Pinpoint the cell where the given text exists, returning its (x, y) midpoint coordinate. 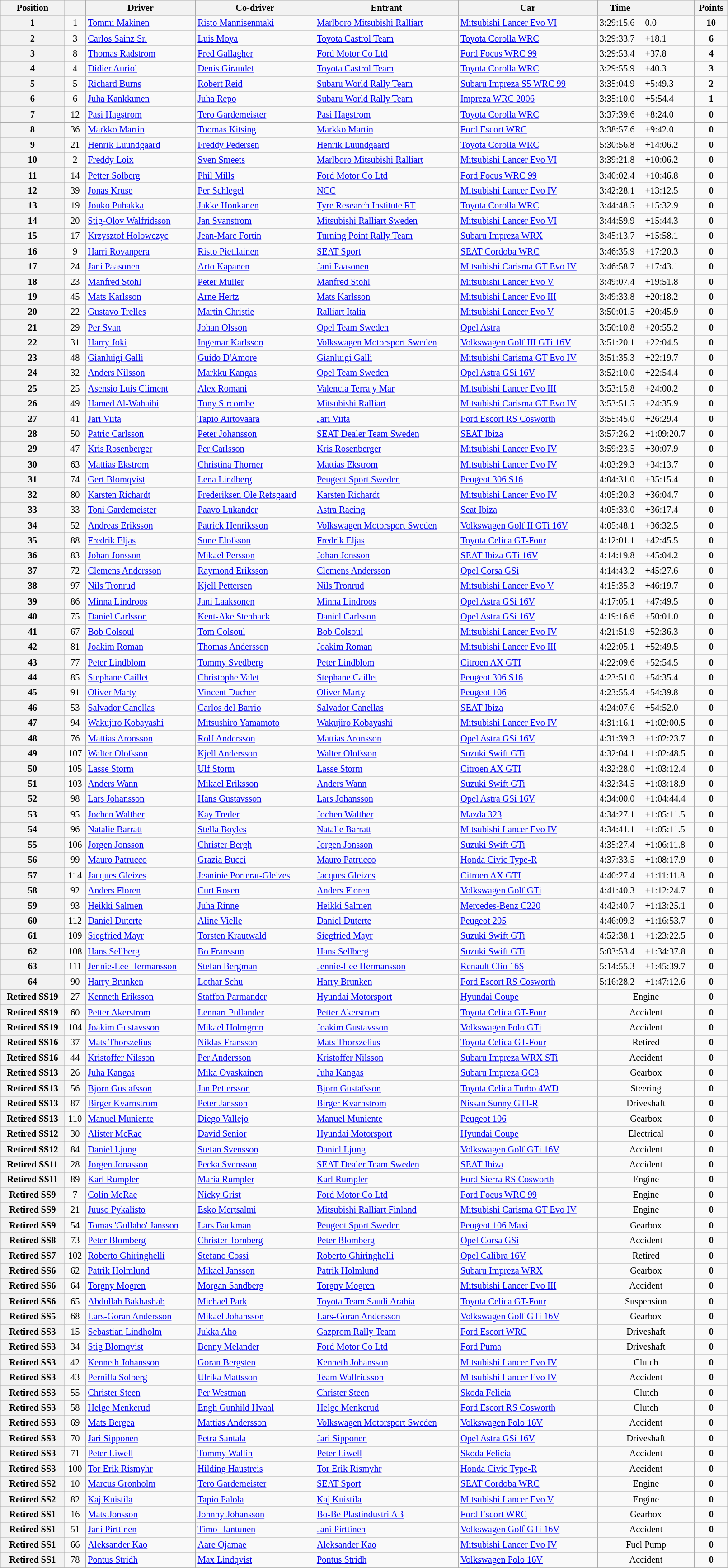
Subaru Impreza S5 WRC 99 (528, 84)
+52:49.5 (669, 647)
+17:20.3 (669, 251)
+1:45:39.7 (669, 967)
Fred Gallagher (255, 53)
69 (75, 1423)
4:14:43.2 (620, 571)
Peter Johansson (255, 434)
Juuso Pykalisto (140, 1210)
+54:39.8 (669, 693)
+45:27.6 (669, 571)
3:53:51.5 (620, 403)
Mercedes-Benz C220 (528, 906)
Stefan Bergman (255, 967)
+1:23:22.5 (669, 936)
78 (75, 1560)
+52:36.3 (669, 632)
4:17:05.1 (620, 601)
Per Westman (255, 1393)
4:34:27.1 (620, 814)
+5:54.4 (669, 99)
4:46:09.3 (620, 921)
97 (75, 586)
Peugeot 106 Maxi (528, 1225)
+15:32.9 (669, 206)
+20:18.2 (669, 297)
NCC (386, 190)
Frederiksen Ole Refsgaard (255, 495)
Jakke Honkanen (255, 206)
Electrical (646, 1134)
84 (75, 1149)
+1:03:18.9 (669, 784)
+20:55.2 (669, 327)
5:30:56.8 (620, 145)
Tommy Svedberg (255, 662)
Abdullah Bakhashab (140, 1301)
Volkswagen Golf III GTi 16V (528, 343)
Subaru Impreza WRX STi (528, 1058)
105 (75, 769)
Peugeot 205 (528, 921)
Ingemar Karlsson (255, 343)
Steering (646, 1088)
Kjell Pettersen (255, 586)
Gustavo Trelles (140, 312)
Bo-Be Plastindustri AB (386, 1514)
Risto Pietilainen (255, 251)
4:21:51.9 (620, 632)
+52:54.5 (669, 662)
46 (33, 708)
Toni Gardemeister (140, 510)
+46:19.7 (669, 586)
71 (75, 1454)
Tony Sircombe (255, 403)
Lena Lindberg (255, 480)
4:41:40.3 (620, 890)
67 (75, 632)
+1:08:17.9 (669, 860)
Tapio Palola (255, 1499)
+17:43.1 (669, 266)
Turning Point Rally Team (386, 236)
Lennart Pullander (255, 1012)
Nissan Sunny GTI-R (528, 1104)
Aline Vielle (255, 921)
4:14:19.8 (620, 556)
Arne Hertz (255, 297)
57 (33, 875)
65 (75, 1301)
3:50:10.8 (620, 327)
Robert Reid (255, 84)
Alex Romani (255, 388)
Arto Kapanen (255, 266)
Esko Mertsalmi (255, 1210)
Benny Melander (255, 1347)
Mats Bergea (140, 1423)
Hamed Al-Wahaibi (140, 403)
Goran Bergsten (255, 1362)
61 (33, 936)
Retired SS5 (33, 1317)
38 (33, 586)
Car (528, 8)
110 (75, 1119)
Fuel Pump (646, 1545)
Andreas Eriksson (140, 525)
Max Lindqvist (255, 1560)
Denis Giraudet (255, 69)
Christina Thorner (255, 464)
Tyre Research Institute RT (386, 206)
Harri Rovanpera (140, 251)
Aare Ojamae (255, 1545)
+1:11:11.8 (669, 875)
75 (75, 617)
4:35:27.4 (620, 845)
Time (620, 8)
Risto Mannisenmaki (255, 23)
+20:45.9 (669, 312)
4:22:05.1 (620, 647)
4:32:04.1 (620, 754)
Christer Bergh (255, 845)
Hilding Haustreis (255, 1469)
Volkswagen Polo GTi (528, 1027)
88 (75, 540)
Petter Solberg (140, 175)
73 (75, 1240)
Gazprom Rally Team (386, 1332)
4:34:41.1 (620, 830)
+1:47:12.6 (669, 982)
Michael Park (255, 1301)
+50:01.0 (669, 617)
+1:03:12.4 (669, 769)
Carlos Sainz Sr. (140, 38)
+8:24.0 (669, 114)
Opel Calibra 16V (528, 1256)
Driver (140, 8)
Colin McRae (140, 1195)
Christophe Valet (255, 677)
4:23:55.4 (620, 693)
Seat Ibiza (528, 510)
Mitsubishi Ralliart Sweden (386, 221)
+47:49.5 (669, 601)
5:16:28.2 (620, 982)
Mikael Eriksson (255, 784)
4:23:51.0 (620, 677)
Freddy Pedersen (255, 145)
3:39:21.8 (620, 160)
5:14:55.3 (620, 967)
Juha Repo (255, 99)
Carlos del Barrio (255, 708)
Alister McRae (140, 1134)
+36:04.7 (669, 495)
Renault Clio 16S (528, 967)
+24:35.9 (669, 403)
Diego Vallejo (255, 1119)
11 (33, 175)
+9:42.0 (669, 130)
99 (75, 860)
Peter Jansson (255, 1104)
Entrant (386, 8)
Mitsubishi Ralliart Finland (386, 1210)
Subaru Impreza GC8 (528, 1073)
3:37:39.6 (620, 114)
Mikael Jansson (255, 1271)
Thomas Radstrom (140, 53)
3:42:28.1 (620, 190)
Pernilla Solberg (140, 1377)
Per Andersson (255, 1058)
Jukka Aho (255, 1332)
114 (75, 875)
Volkswagen Golf GTi (528, 890)
Martin Christie (255, 312)
4:42:40.7 (620, 906)
Guido D'Amore (255, 358)
3:46:35.9 (620, 251)
Pecka Svensson (255, 1164)
18 (33, 282)
+1:09:20.7 (669, 434)
+18.1 (669, 38)
90 (75, 982)
Toyota Team Saudi Arabia (386, 1301)
Retired SS7 (33, 1256)
Mikael Persson (255, 556)
4:40:27.4 (620, 875)
Stefano Cossi (255, 1256)
+22:19.7 (669, 358)
107 (75, 754)
Kent-Ake Stenback (255, 617)
80 (75, 495)
Points (711, 8)
Juha Rinne (255, 906)
Didier Auriol (140, 69)
109 (75, 936)
4:05:48.1 (620, 525)
Marcus Gronholm (140, 1484)
35 (33, 540)
83 (75, 556)
Toomas Kitsing (255, 130)
5:03:53.4 (620, 951)
+54:35.4 (669, 677)
Mikael Johansson (255, 1317)
Tomas 'Gullabo' Jansson (140, 1225)
3:46:58.7 (620, 266)
+15:44.3 (669, 221)
3:59:23.5 (620, 449)
Markku Kangas (255, 373)
Paavo Lukander (255, 510)
76 (75, 738)
Thomas Andersson (255, 647)
+1:06:11.8 (669, 845)
David Senior (255, 1134)
Jonas Kruse (140, 190)
3:35:10.0 (620, 99)
+54:52.0 (669, 708)
Gert Blomqvist (140, 480)
Phil Mills (255, 175)
93 (75, 906)
+10:46.8 (669, 175)
Tapio Airtovaara (255, 419)
89 (75, 1180)
3:29:33.7 (620, 38)
74 (75, 480)
+30:07.9 (669, 449)
+1:34:37.8 (669, 951)
+1:12:24.7 (669, 890)
4:32:28.0 (620, 769)
+45:04.2 (669, 556)
112 (75, 921)
Per Svan (140, 327)
72 (75, 571)
3:35:04.9 (620, 84)
+1:02:23.7 (669, 738)
4:05:20.3 (620, 495)
Jan Pettersson (255, 1088)
Anders Nilsson (140, 373)
3:52:10.0 (620, 373)
Tommi Makinen (140, 23)
+13:12.5 (669, 190)
+14:06.2 (669, 145)
Lothar Schu (255, 982)
+26:29.4 (669, 419)
Juha Kankkunen (140, 99)
Impreza WRC 2006 (528, 99)
3:44:59.9 (620, 221)
4:05:33.0 (620, 510)
+24:00.2 (669, 388)
82 (75, 1499)
Astra Racing (386, 510)
3:44:48.5 (620, 206)
4:04:31.0 (620, 480)
+42:45.5 (669, 540)
Tom Colsoul (255, 632)
3:51:20.1 (620, 343)
94 (75, 723)
Johan Olsson (255, 327)
Position (33, 8)
Stig Blomqvist (140, 1347)
3:45:13.7 (620, 236)
+1:13:25.1 (669, 906)
Patric Carlsson (140, 434)
+36:32.5 (669, 525)
4:31:16.1 (620, 723)
Bo Fransson (255, 951)
3:51:35.3 (620, 358)
4:22:09.6 (620, 662)
Asensio Luis Climent (140, 388)
Lars Backman (255, 1225)
Freddy Loix (140, 160)
Ford Sierra RS Cosworth (528, 1180)
Raymond Eriksson (255, 571)
Kjell Andersson (255, 754)
4:34:00.0 (620, 799)
Co-driver (255, 8)
Rolf Andersson (255, 738)
+22:54.4 (669, 373)
Stefan Svensson (255, 1149)
3:57:26.2 (620, 434)
4:32:34.5 (620, 784)
3:49:33.8 (620, 297)
Mats Jonsson (140, 1514)
Maria Rumpler (255, 1180)
Stig-Olov Walfridsson (140, 221)
4:31:39.3 (620, 738)
100 (75, 1469)
+36:17.4 (669, 510)
SEAT Ibiza GTi 16V (528, 556)
Per Schlegel (255, 190)
Tommy Wallin (255, 1454)
86 (75, 601)
Mika Ovaskainen (255, 1073)
Engh Gunhild Hvaal (255, 1408)
Valencia Terra y Mar (386, 388)
+1:02:48.5 (669, 754)
Patrick Henriksson (255, 525)
Kay Treder (255, 814)
0.0 (669, 23)
4:24:07.6 (620, 708)
+1:02:00.5 (669, 723)
96 (75, 830)
4:37:33.5 (620, 860)
Mattias Andersson (255, 1423)
Jeaninie Porterat-Gleizes (255, 875)
4:52:38.1 (620, 936)
Grazia Bucci (255, 860)
Opel Astra (528, 327)
91 (75, 693)
85 (75, 677)
104 (75, 1027)
+10:06.2 (669, 160)
Christer Tornberg (255, 1240)
Timo Hantunen (255, 1530)
+1:04:44.4 (669, 799)
4:15:35.3 (620, 586)
103 (75, 784)
Harry Joki (140, 343)
Mitsubishi Ralliart (386, 403)
66 (75, 1545)
Ford Puma (528, 1347)
Jan Svanstrom (255, 221)
Sune Elofsson (255, 540)
+5:49.3 (669, 84)
Curt Rosen (255, 890)
Jani Laaksonen (255, 601)
Mikael Holmgren (255, 1027)
Petra Santala (255, 1438)
Jean-Marc Fortin (255, 236)
3:29:55.9 (620, 69)
Nicky Grist (255, 1195)
Morgan Sandberg (255, 1286)
92 (75, 890)
Torsten Krautwald (255, 936)
68 (75, 1317)
3:55:45.0 (620, 419)
Retired SS8 (33, 1240)
Suspension (646, 1301)
4:19:16.6 (620, 617)
77 (75, 662)
Vincent Ducher (255, 693)
111 (75, 967)
Niklas Fransson (255, 1043)
106 (75, 845)
108 (75, 951)
87 (75, 1104)
+37.8 (669, 53)
Kenneth Eriksson (140, 997)
+22:04.5 (669, 343)
Ulrika Mattsson (255, 1377)
+40.3 (669, 69)
Volkswagen Golf II GTi 16V (528, 525)
Hans Gustavsson (255, 799)
4:03:29.3 (620, 464)
Ulf Storm (255, 769)
Luis Moya (255, 38)
3:29:15.6 (620, 23)
81 (75, 647)
+19:51.8 (669, 282)
3:40:02.4 (620, 175)
Peter Muller (255, 282)
Sven Smeets (255, 160)
Team Walfridsson (386, 1377)
+1:16:53.7 (669, 921)
Jorgen Jonasson (140, 1164)
Jouko Puhakka (140, 206)
102 (75, 1256)
Mitsushiro Yamamoto (255, 723)
95 (75, 814)
Johnny Johansson (255, 1514)
+34:13.7 (669, 464)
Krzysztof Holowczyc (140, 236)
Mazda 323 (528, 814)
3:49:07.4 (620, 282)
Staffon Parmander (255, 997)
3:38:57.6 (620, 130)
3:50:01.5 (620, 312)
13 (33, 206)
+35:15.4 (669, 480)
3:53:15.8 (620, 388)
Sebastian Lindholm (140, 1332)
Ralliart Italia (386, 312)
98 (75, 799)
Per Carlsson (255, 449)
59 (33, 906)
Richard Burns (140, 84)
+15:58.1 (669, 236)
70 (75, 1438)
Stella Boyles (255, 830)
Toyota Celica Turbo 4WD (528, 1088)
40 (33, 617)
4:12:01.1 (620, 540)
3:29:53.4 (620, 53)
